Return (x, y) of the center of cell containing provided text 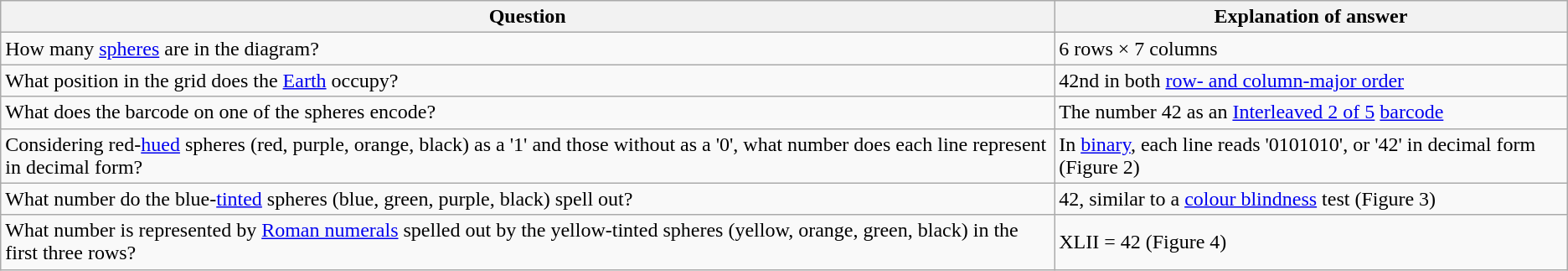
In binary, each line reads '0101010', or '42' in decimal form (Figure 2) (1312, 156)
What number is represented by Roman numerals spelled out by the yellow-tinted spheres (yellow, orange, green, black) in the first three rows? (528, 242)
What number do the blue-tinted spheres (blue, green, purple, black) spell out? (528, 199)
6 rows × 7 columns (1312, 49)
How many spheres are in the diagram? (528, 49)
Considering red-hued spheres (red, purple, orange, black) as a '1' and those without as a '0', what number does each line represent in decimal form? (528, 156)
42nd in both row- and column-major order (1312, 81)
Question (528, 17)
The number 42 as an Interleaved 2 of 5 barcode (1312, 112)
Explanation of answer (1312, 17)
What position in the grid does the Earth occupy? (528, 81)
42, similar to a colour blindness test (Figure 3) (1312, 199)
What does the barcode on one of the spheres encode? (528, 112)
XLII = 42 (Figure 4) (1312, 242)
